From the cell containing the given text, extract its center point as (x, y) coordinate. 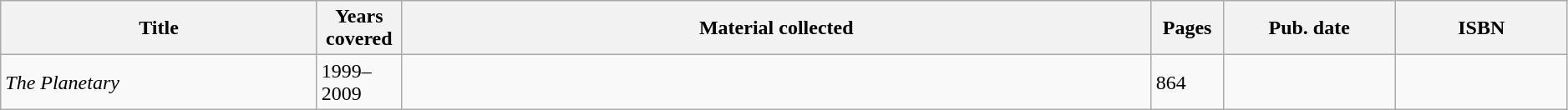
Material collected (776, 28)
ISBN (1481, 28)
Pub. date (1309, 28)
Title (159, 28)
Years covered (359, 28)
The Planetary (159, 82)
864 (1187, 82)
Pages (1187, 28)
1999–2009 (359, 82)
